Pinpoint the cell where the given text exists, returning its (X, Y) midpoint coordinate. 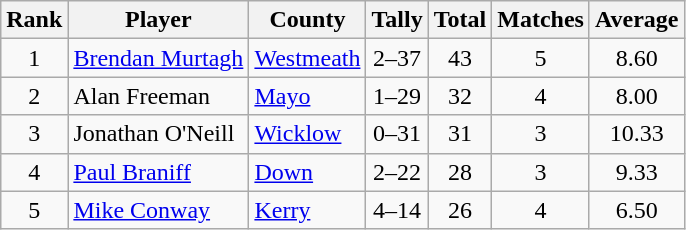
2 (34, 96)
28 (460, 172)
Wicklow (308, 134)
Mike Conway (158, 210)
Rank (34, 20)
0–31 (397, 134)
31 (460, 134)
4–14 (397, 210)
Jonathan O'Neill (158, 134)
8.60 (636, 58)
1 (34, 58)
6.50 (636, 210)
10.33 (636, 134)
Total (460, 20)
Matches (541, 20)
43 (460, 58)
Brendan Murtagh (158, 58)
26 (460, 210)
Average (636, 20)
9.33 (636, 172)
Kerry (308, 210)
Alan Freeman (158, 96)
County (308, 20)
2–22 (397, 172)
Paul Braniff (158, 172)
Westmeath (308, 58)
2–37 (397, 58)
Player (158, 20)
Mayo (308, 96)
Tally (397, 20)
1–29 (397, 96)
32 (460, 96)
Down (308, 172)
8.00 (636, 96)
